Extract the [x, y] coordinate from the center of the cell holding the provided text.  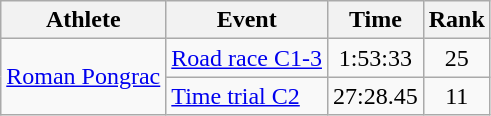
Road race C1-3 [247, 58]
25 [456, 58]
Rank [456, 20]
27:28.45 [375, 96]
11 [456, 96]
Time [375, 20]
Athlete [84, 20]
Event [247, 20]
Time trial C2 [247, 96]
1:53:33 [375, 58]
Roman Pongrac [84, 77]
